Output the [X, Y] coordinate of the center of the cell containing the given text.  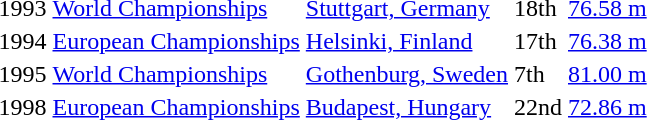
Gothenburg, Sweden [406, 74]
17th [538, 41]
Helsinki, Finland [406, 41]
World Championships [176, 74]
European Championships [176, 41]
7th [538, 74]
